Extract the [x, y] coordinate from the center of the cell holding the provided text.  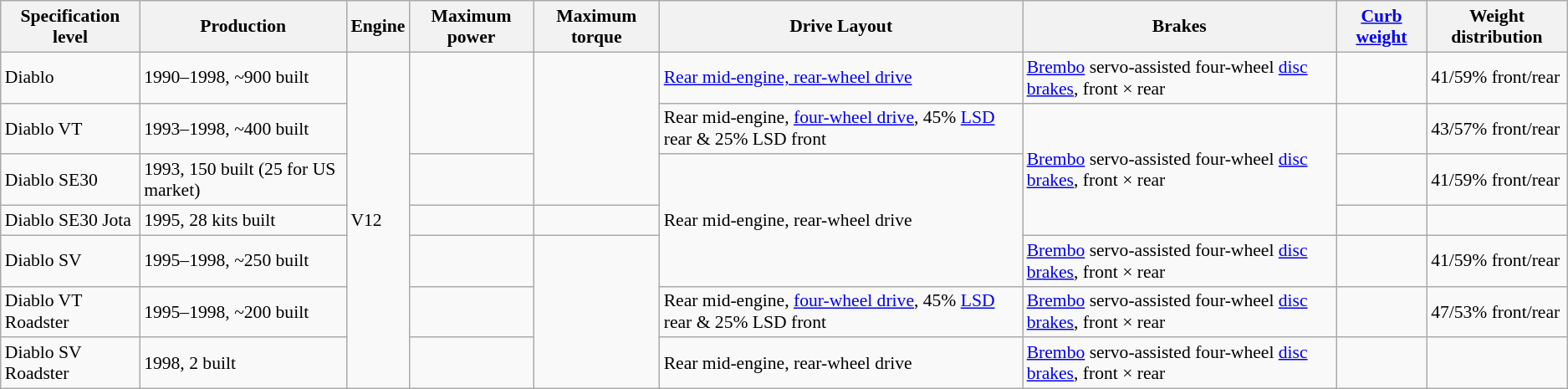
43/57% front/rear [1497, 129]
Diablo VT Roadster [70, 311]
1995–1998, ~250 built [243, 261]
Brakes [1179, 27]
1998, 2 built [243, 363]
Diablo SE30 Jota [70, 221]
1993–1998, ~400 built [243, 129]
Specification level [70, 27]
Maximum torque [597, 27]
Production [243, 27]
1995, 28 kits built [243, 221]
Diablo VT [70, 129]
Diablo SV [70, 261]
47/53% front/rear [1497, 311]
Engine [378, 27]
Curb weight [1382, 27]
Diablo SV Roadster [70, 363]
1995–1998, ~200 built [243, 311]
Maximum power [472, 27]
1993, 150 built (25 for US market) [243, 181]
Diablo SE30 [70, 181]
V12 [378, 220]
Drive Layout [841, 27]
1990–1998, ~900 built [243, 77]
Diablo [70, 77]
Weight distribution [1497, 27]
